Search for the cell housing the specified text and yield its (X, Y) center coordinate. 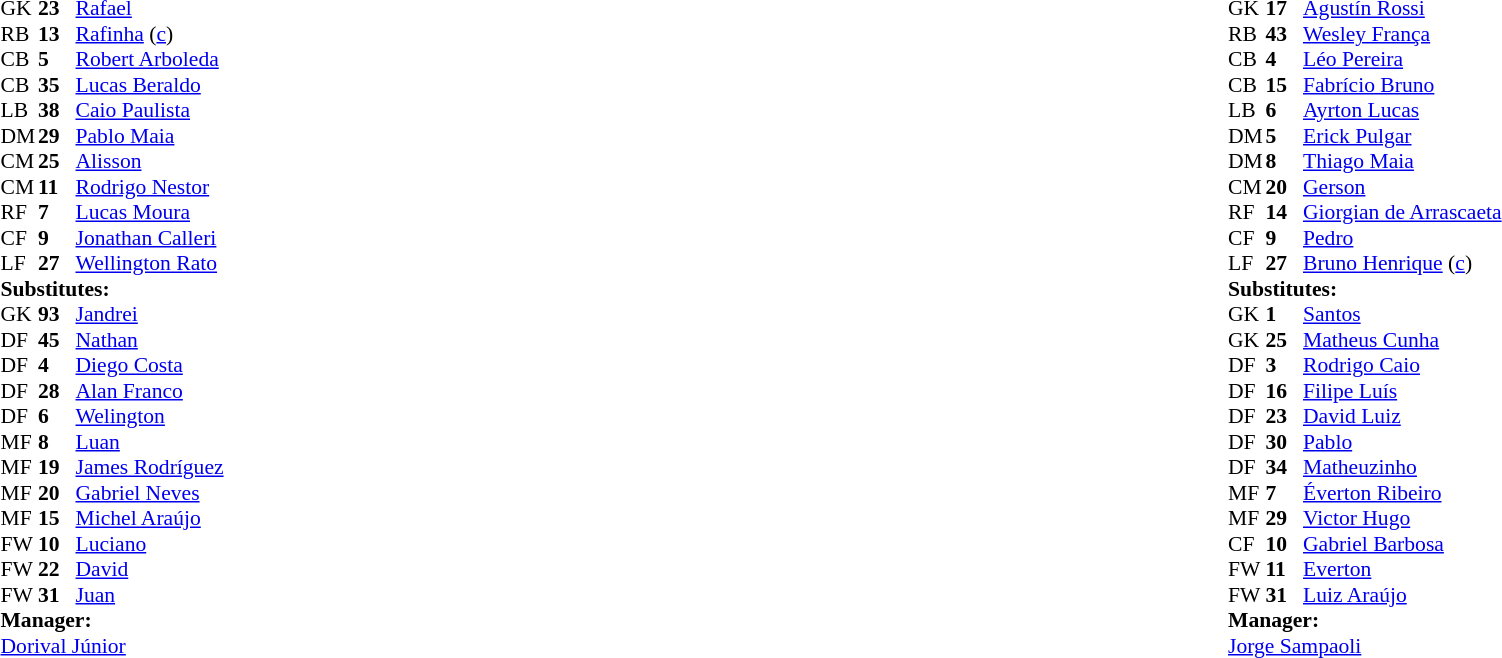
Léo Pereira (1402, 59)
Everton (1402, 569)
Alisson (150, 161)
James Rodríguez (150, 467)
Pablo Maia (150, 136)
Éverton Ribeiro (1402, 493)
45 (57, 340)
1 (1285, 315)
Diego Costa (150, 365)
Matheus Cunha (1402, 340)
22 (57, 569)
David Luiz (1402, 417)
Pablo (1402, 442)
Matheuzinho (1402, 467)
16 (1285, 391)
43 (1285, 34)
Lucas Beraldo (150, 85)
19 (57, 467)
Wellington Rato (150, 263)
Wesley França (1402, 34)
Rafinha (c) (150, 34)
35 (57, 85)
Filipe Luís (1402, 391)
Gerson (1402, 187)
Gabriel Barbosa (1402, 544)
Giorgian de Arrascaeta (1402, 213)
Victor Hugo (1402, 519)
David (150, 569)
Jonathan Calleri (150, 238)
Ayrton Lucas (1402, 111)
Nathan (150, 340)
Pedro (1402, 238)
30 (1285, 442)
Luciano (150, 544)
Lucas Moura (150, 213)
Juan (150, 595)
38 (57, 111)
Erick Pulgar (1402, 136)
13 (57, 34)
Jandrei (150, 315)
Rodrigo Nestor (150, 187)
Bruno Henrique (c) (1402, 263)
Santos (1402, 315)
14 (1285, 213)
23 (1285, 417)
Welington (150, 417)
Fabrício Bruno (1402, 85)
34 (1285, 467)
Rodrigo Caio (1402, 365)
Michel Araújo (150, 519)
Robert Arboleda (150, 59)
Luan (150, 442)
Caio Paulista (150, 111)
28 (57, 391)
Gabriel Neves (150, 493)
Luiz Araújo (1402, 595)
Alan Franco (150, 391)
3 (1285, 365)
93 (57, 315)
Thiago Maia (1402, 161)
